Return [X, Y] of the center of cell containing provided text 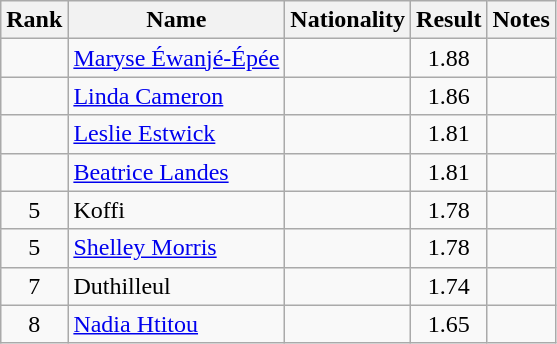
Rank [34, 20]
Leslie Estwick [176, 134]
Shelley Morris [176, 248]
Result [449, 20]
Nationality [348, 20]
Maryse Éwanjé-Épée [176, 58]
1.86 [449, 96]
8 [34, 324]
Linda Cameron [176, 96]
Koffi [176, 210]
7 [34, 286]
Nadia Htitou [176, 324]
1.88 [449, 58]
Beatrice Landes [176, 172]
Notes [521, 20]
1.74 [449, 286]
1.65 [449, 324]
Name [176, 20]
Duthilleul [176, 286]
